Find where the given text appears and provide that cell's center as (X, Y) coordinate. 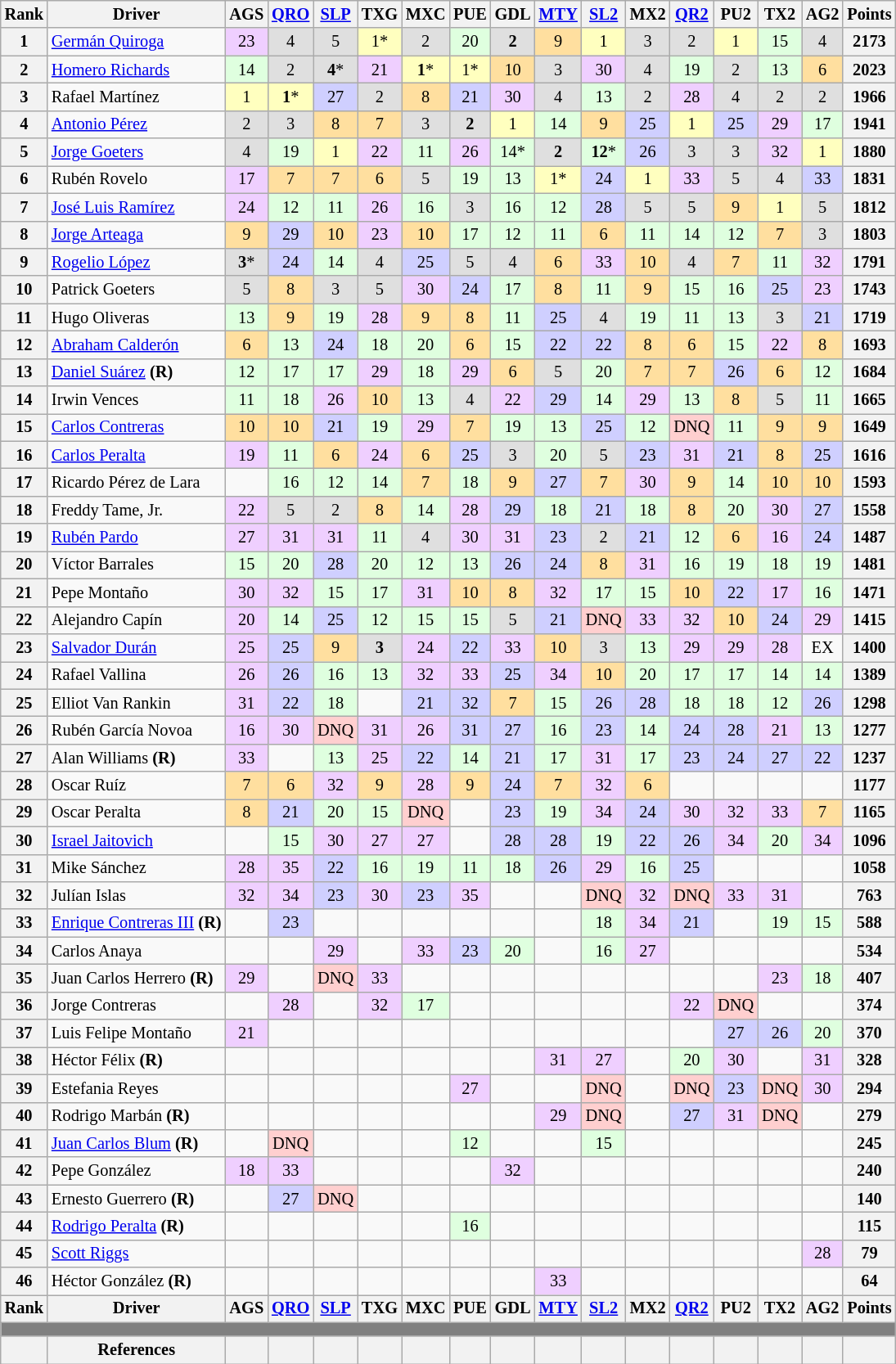
534 (869, 951)
Carlos Anaya (136, 951)
4* (335, 70)
2023 (869, 70)
1941 (869, 124)
Pepe Montaño (136, 592)
Rubén Rovelo (136, 179)
370 (869, 1033)
1665 (869, 400)
Víctor Barrales (136, 565)
39 (25, 1088)
1593 (869, 482)
Scott Riggs (136, 1254)
Rafael Martínez (136, 97)
Oscar Peralta (136, 813)
EX (822, 647)
37 (25, 1033)
1237 (869, 758)
1165 (869, 813)
Rafael Vallina (136, 675)
763 (869, 895)
Héctor González (R) (136, 1281)
1415 (869, 620)
3* (246, 262)
1966 (869, 97)
Juan Carlos Blum (R) (136, 1143)
Freddy Tame, Jr. (136, 510)
1277 (869, 730)
41 (25, 1143)
1096 (869, 840)
115 (869, 1226)
1481 (869, 565)
Alan Williams (R) (136, 758)
Elliot Van Rankin (136, 703)
45 (25, 1254)
1831 (869, 179)
Carlos Peralta (136, 455)
Rodrigo Marbán (R) (136, 1116)
Antonio Pérez (136, 124)
79 (869, 1254)
46 (25, 1281)
1487 (869, 538)
Rubén Pardo (136, 538)
1684 (869, 372)
328 (869, 1060)
Rogelio López (136, 262)
44 (25, 1226)
Luis Felipe Montaño (136, 1033)
1693 (869, 344)
Estefania Reyes (136, 1088)
1649 (869, 427)
Patrick Goeters (136, 290)
1616 (869, 455)
1400 (869, 647)
Oscar Ruíz (136, 786)
42 (25, 1171)
374 (869, 1006)
Germán Quiroga (136, 42)
Jorge Contreras (136, 1006)
1471 (869, 592)
Rubén García Novoa (136, 730)
1298 (869, 703)
Pepe González (136, 1171)
Israel Jaitovich (136, 840)
Jorge Goeters (136, 152)
Juan Carlos Herrero (R) (136, 978)
2173 (869, 42)
Carlos Contreras (136, 427)
Irwin Vences (136, 400)
Ernesto Guerrero (R) (136, 1199)
References (136, 1350)
Ricardo Pérez de Lara (136, 482)
Hugo Oliveras (136, 317)
1743 (869, 290)
1803 (869, 235)
Enrique Contreras III (R) (136, 923)
588 (869, 923)
1719 (869, 317)
Alejandro Capín (136, 620)
1558 (869, 510)
279 (869, 1116)
38 (25, 1060)
Jorge Arteaga (136, 235)
1791 (869, 262)
José Luis Ramírez (136, 207)
1880 (869, 152)
Homero Richards (136, 70)
1389 (869, 675)
40 (25, 1116)
140 (869, 1199)
Julían Islas (136, 895)
Salvador Durán (136, 647)
14* (513, 152)
240 (869, 1171)
12* (604, 152)
1058 (869, 868)
245 (869, 1143)
36 (25, 1006)
Daniel Suárez (R) (136, 372)
407 (869, 978)
Héctor Félix (R) (136, 1060)
43 (25, 1199)
1177 (869, 786)
64 (869, 1281)
294 (869, 1088)
Mike Sánchez (136, 868)
Abraham Calderón (136, 344)
1812 (869, 207)
Rodrigo Peralta (R) (136, 1226)
